Return [X, Y] of the center of cell containing provided text 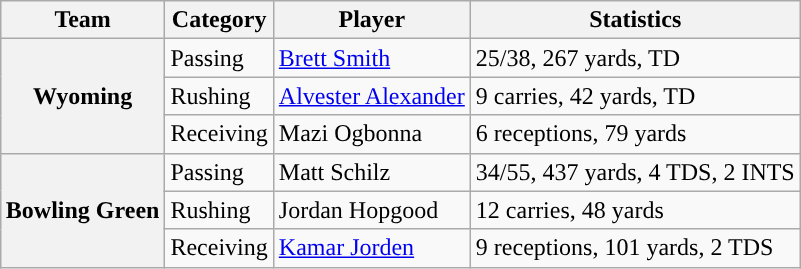
Matt Schilz [372, 172]
6 receptions, 79 yards [635, 134]
Kamar Jorden [372, 248]
34/55, 437 yards, 4 TDS, 2 INTS [635, 172]
Mazi Ogbonna [372, 134]
25/38, 267 yards, TD [635, 58]
Player [372, 20]
Team [82, 20]
12 carries, 48 yards [635, 210]
9 receptions, 101 yards, 2 TDS [635, 248]
Category [219, 20]
Wyoming [82, 96]
Bowling Green [82, 210]
Brett Smith [372, 58]
Statistics [635, 20]
Jordan Hopgood [372, 210]
9 carries, 42 yards, TD [635, 96]
Alvester Alexander [372, 96]
